Detect which cell encompasses the target text, then output its (x, y) center coordinate. 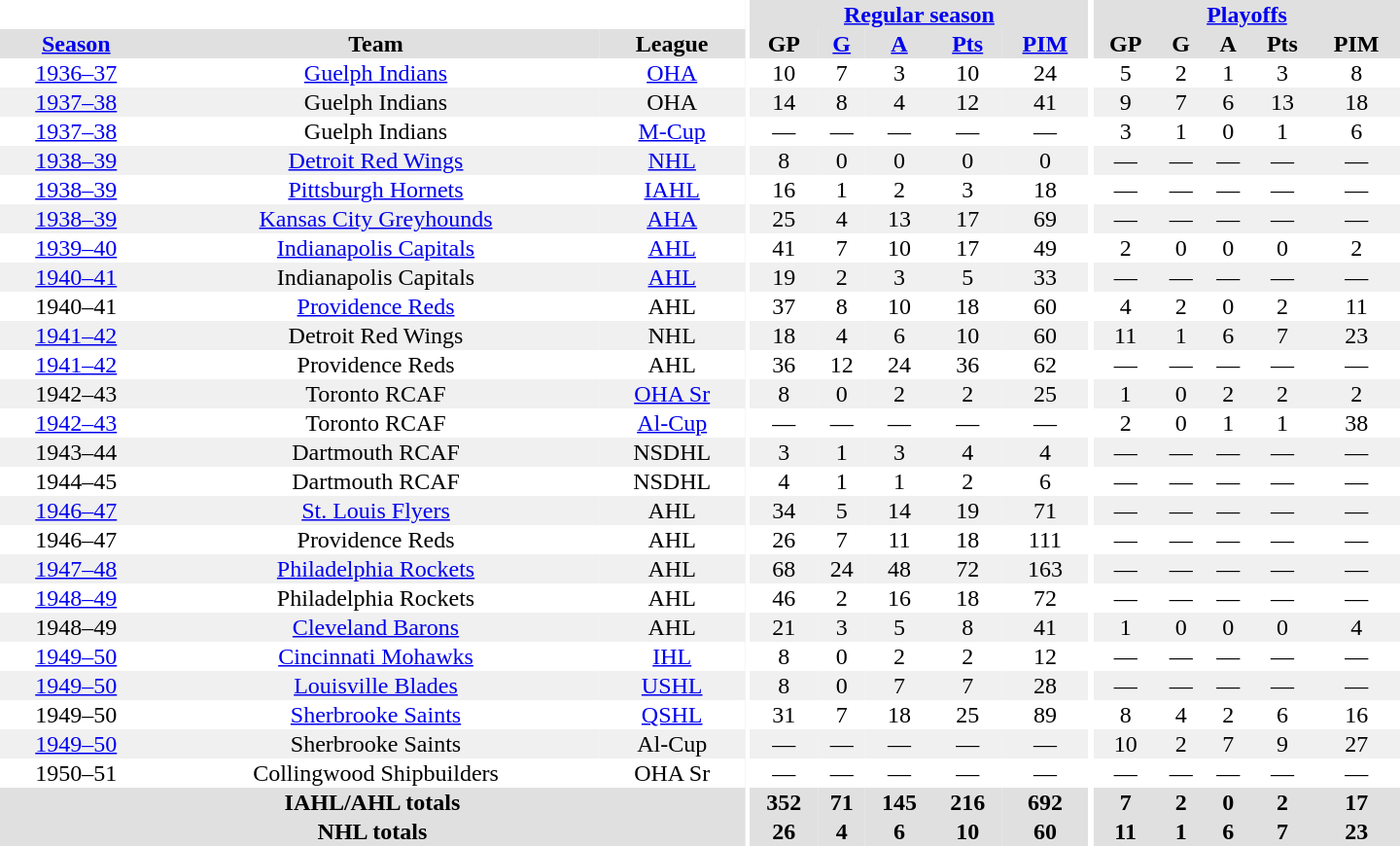
Kansas City Greyhounds (376, 219)
IAHL/AHL totals (372, 802)
Season (76, 44)
Regular season (919, 15)
1939–40 (76, 248)
216 (967, 802)
68 (784, 569)
Cleveland Barons (376, 627)
352 (784, 802)
62 (1044, 365)
1944–45 (76, 481)
Collingwood Shipbuilders (376, 773)
Pittsburgh Hornets (376, 190)
Cincinnati Mohawks (376, 656)
46 (784, 598)
692 (1044, 802)
AHA (673, 219)
27 (1356, 744)
IAHL (673, 190)
1947–48 (76, 569)
League (673, 44)
31 (784, 715)
28 (1044, 686)
Louisville Blades (376, 686)
21 (784, 627)
33 (1044, 277)
145 (899, 802)
St. Louis Flyers (376, 511)
IHL (673, 656)
38 (1356, 423)
37 (784, 306)
89 (1044, 715)
34 (784, 511)
NHL totals (372, 831)
111 (1044, 540)
Team (376, 44)
USHL (673, 686)
Playoffs (1246, 15)
M-Cup (673, 131)
69 (1044, 219)
49 (1044, 248)
48 (899, 569)
1936–37 (76, 73)
1943–44 (76, 452)
1950–51 (76, 773)
163 (1044, 569)
QSHL (673, 715)
